Search for the cell housing the specified text and yield its (X, Y) center coordinate. 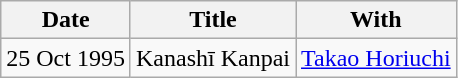
25 Oct 1995 (66, 58)
Title (212, 20)
Date (66, 20)
Takao Horiuchi (376, 58)
Kanashī Kanpai (212, 58)
With (376, 20)
